Extract the [x, y] coordinate from the center of the cell holding the provided text.  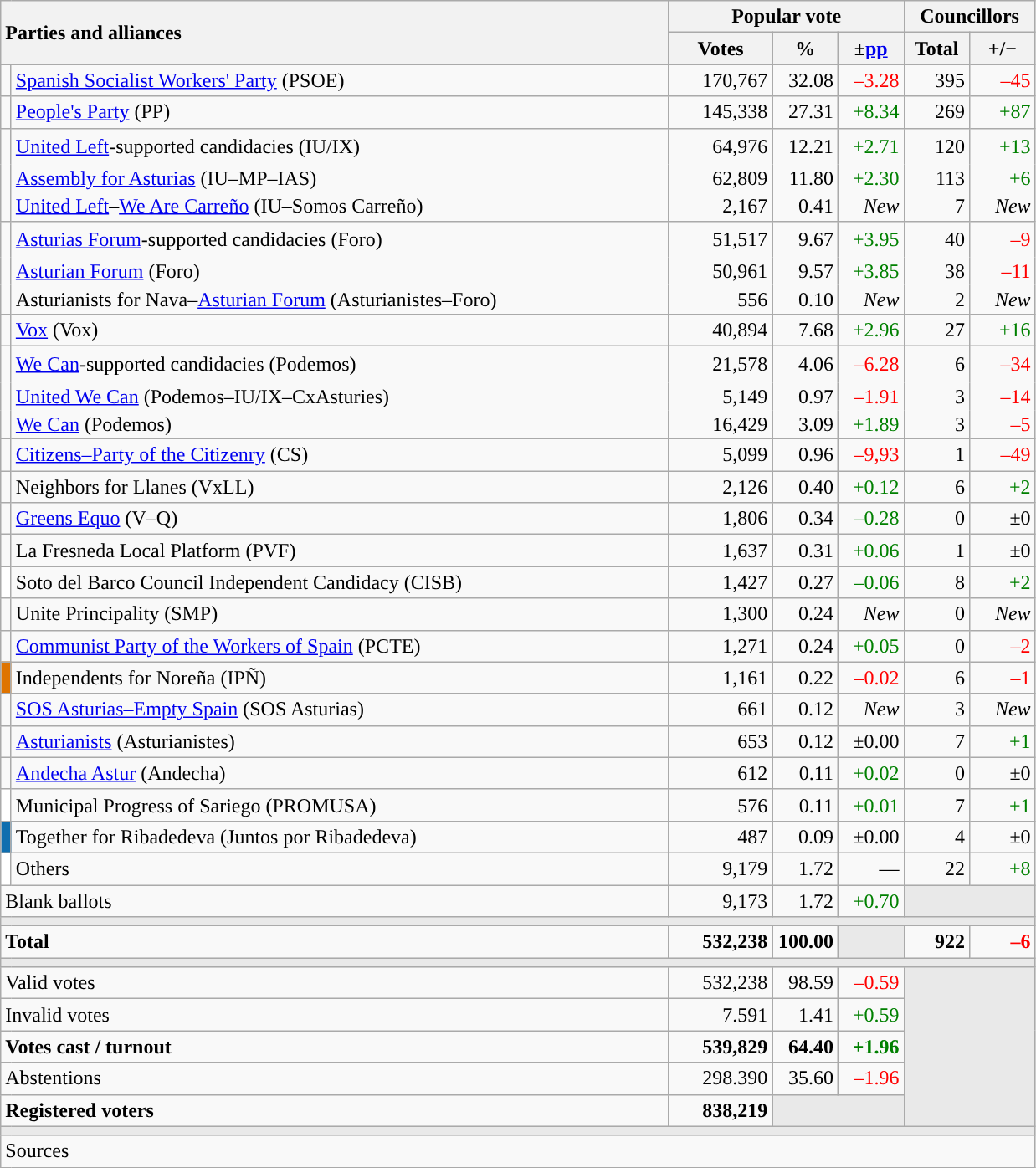
11.80 [805, 178]
+0.02 [870, 773]
— [870, 868]
+1.89 [870, 424]
Andecha Astur (Andecha) [340, 773]
+0.59 [870, 1015]
La Fresneda Local Platform (PVF) [340, 551]
Others [340, 868]
21,578 [721, 363]
+8 [1003, 868]
1,427 [721, 582]
2,126 [721, 487]
2 [937, 300]
9.57 [805, 272]
8 [937, 582]
269 [937, 112]
–3.28 [870, 80]
16,429 [721, 424]
+0.05 [870, 646]
145,338 [721, 112]
0.96 [805, 455]
Valid votes [335, 983]
+0.12 [870, 487]
Asturian Forum (Foro) [340, 272]
Municipal Progress of Sariego (PROMUSA) [340, 805]
5,149 [721, 397]
–14 [1003, 397]
–6 [1003, 942]
–11 [1003, 272]
+16 [1003, 330]
Invalid votes [335, 1015]
+0.70 [870, 901]
+6 [1003, 178]
Asturias Forum-supported candidacies (Foro) [340, 239]
Sources [518, 1151]
64.40 [805, 1047]
0.40 [805, 487]
22 [937, 868]
0.10 [805, 300]
–5 [1003, 424]
0.97 [805, 397]
120 [937, 146]
Neighbors for Llanes (VxLL) [340, 487]
Asturianists (Asturianistes) [340, 741]
+13 [1003, 146]
We Can-supported candidacies (Podemos) [340, 363]
1,300 [721, 614]
–45 [1003, 80]
% [805, 49]
Votes cast / turnout [335, 1047]
27 [937, 330]
40 [937, 239]
7.591 [721, 1015]
9,173 [721, 901]
50,961 [721, 272]
98.59 [805, 983]
–2 [1003, 646]
Spanish Socialist Workers' Party (PSOE) [340, 80]
+3.85 [870, 272]
27.31 [805, 112]
40,894 [721, 330]
Parties and alliances [335, 33]
+2.30 [870, 178]
We Can (Podemos) [340, 424]
4.06 [805, 363]
12.21 [805, 146]
1,637 [721, 551]
32.08 [805, 80]
United We Can (Podemos–IU/IX–CxAsturies) [340, 397]
576 [721, 805]
0.22 [805, 678]
Unite Principality (SMP) [340, 614]
0.34 [805, 519]
–34 [1003, 363]
+2.71 [870, 146]
–1.91 [870, 397]
0.41 [805, 207]
298.390 [721, 1078]
Vox (Vox) [340, 330]
SOS Asturias–Empty Spain (SOS Asturias) [340, 710]
–1 [1003, 678]
–49 [1003, 455]
100.00 [805, 942]
–1.96 [870, 1078]
–0.06 [870, 582]
1,271 [721, 646]
1.41 [805, 1015]
0.31 [805, 551]
922 [937, 942]
395 [937, 80]
3.09 [805, 424]
51,517 [721, 239]
+/− [1003, 49]
653 [721, 741]
Votes [721, 49]
United Left-supported candidacies (IU/IX) [340, 146]
+0.06 [870, 551]
35.60 [805, 1078]
4 [937, 837]
–9 [1003, 239]
–0.02 [870, 678]
+8.34 [870, 112]
+0.01 [870, 805]
487 [721, 837]
1,161 [721, 678]
±pp [870, 49]
7.68 [805, 330]
United Left–We Are Carreño (IU–Somos Carreño) [340, 207]
556 [721, 300]
0.27 [805, 582]
9,179 [721, 868]
838,219 [721, 1110]
2,167 [721, 207]
Independents for Noreña (IPÑ) [340, 678]
612 [721, 773]
38 [937, 272]
5,099 [721, 455]
9.67 [805, 239]
0.09 [805, 837]
–0.28 [870, 519]
–6.28 [870, 363]
–0.59 [870, 983]
Citizens–Party of the Citizenry (CS) [340, 455]
1,806 [721, 519]
170,767 [721, 80]
Soto del Barco Council Independent Candidacy (CISB) [340, 582]
Councillors [969, 17]
+87 [1003, 112]
539,829 [721, 1047]
–9,93 [870, 455]
Blank ballots [335, 901]
+2.96 [870, 330]
64,976 [721, 146]
+1.96 [870, 1047]
113 [937, 178]
661 [721, 710]
Together for Ribadedeva (Juntos por Ribadedeva) [340, 837]
+3.95 [870, 239]
Registered voters [335, 1110]
Asturianists for Nava–Asturian Forum (Asturianistes–Foro) [340, 300]
62,809 [721, 178]
People's Party (PP) [340, 112]
Abstentions [335, 1078]
Popular vote [787, 17]
Assembly for Asturias (IU–MP–IAS) [340, 178]
Communist Party of the Workers of Spain (PCTE) [340, 646]
Greens Equo (V–Q) [340, 519]
